Identify which cell holds the provided text, then report its (x, y) central coordinate. 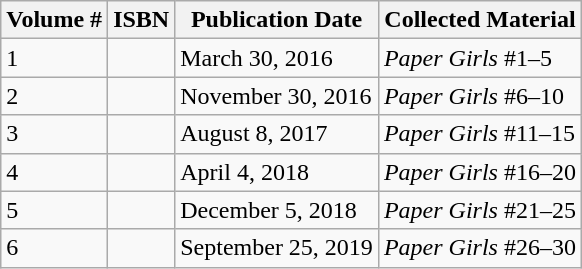
November 30, 2016 (277, 96)
5 (54, 210)
September 25, 2019 (277, 248)
Publication Date (277, 20)
1 (54, 58)
3 (54, 134)
Paper Girls #16–20 (480, 172)
6 (54, 248)
Paper Girls #6–10 (480, 96)
4 (54, 172)
March 30, 2016 (277, 58)
Collected Material (480, 20)
ISBN (142, 20)
April 4, 2018 (277, 172)
Paper Girls #1–5 (480, 58)
2 (54, 96)
Paper Girls #26–30 (480, 248)
December 5, 2018 (277, 210)
August 8, 2017 (277, 134)
Volume # (54, 20)
Paper Girls #21–25 (480, 210)
Paper Girls #11–15 (480, 134)
